Detect which cell encompasses the target text, then output its [x, y] center coordinate. 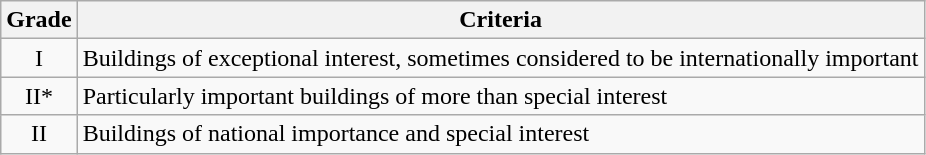
Particularly important buildings of more than special interest [500, 96]
Buildings of exceptional interest, sometimes considered to be internationally important [500, 58]
II* [39, 96]
Grade [39, 20]
I [39, 58]
Criteria [500, 20]
Buildings of national importance and special interest [500, 134]
II [39, 134]
